Return the (x, y) coordinate for the center point of the cell that contains the specified text.  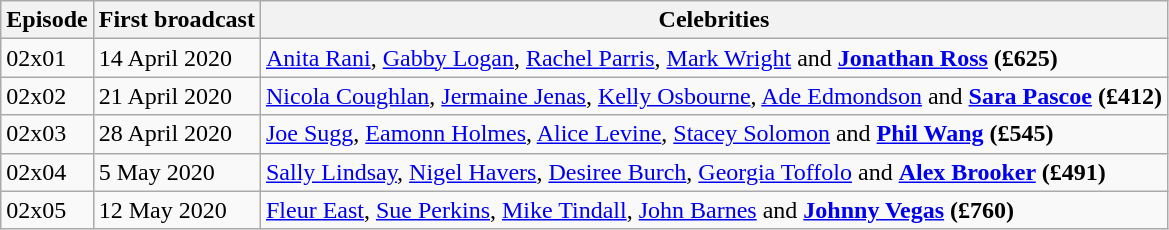
Joe Sugg, Eamonn Holmes, Alice Levine, Stacey Solomon and Phil Wang (£545) (714, 134)
Fleur East, Sue Perkins, Mike Tindall, John Barnes and Johnny Vegas (£760) (714, 210)
02x01 (47, 58)
28 April 2020 (176, 134)
Anita Rani, Gabby Logan, Rachel Parris, Mark Wright and Jonathan Ross (£625) (714, 58)
02x03 (47, 134)
Episode (47, 20)
02x04 (47, 172)
02x05 (47, 210)
Sally Lindsay, Nigel Havers, Desiree Burch, Georgia Toffolo and Alex Brooker (£491) (714, 172)
First broadcast (176, 20)
5 May 2020 (176, 172)
14 April 2020 (176, 58)
02x02 (47, 96)
21 April 2020 (176, 96)
12 May 2020 (176, 210)
Nicola Coughlan, Jermaine Jenas, Kelly Osbourne, Ade Edmondson and Sara Pascoe (£412) (714, 96)
Celebrities (714, 20)
